Identify which cell holds the provided text, then report its [x, y] central coordinate. 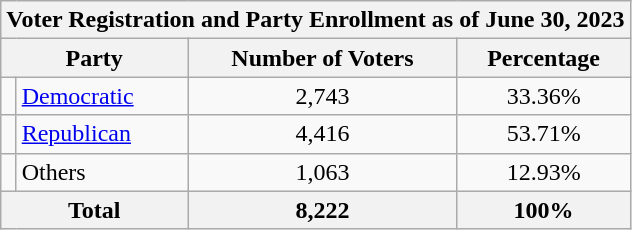
Percentage [544, 58]
12.93% [544, 172]
Voter Registration and Party Enrollment as of June 30, 2023 [316, 20]
Number of Voters [323, 58]
Republican [102, 134]
100% [544, 210]
4,416 [323, 134]
33.36% [544, 96]
Democratic [102, 96]
1,063 [323, 172]
53.71% [544, 134]
Total [94, 210]
Others [102, 172]
2,743 [323, 96]
Party [94, 58]
8,222 [323, 210]
